Locate the cell with the specified text and output its (x, y) center coordinate. 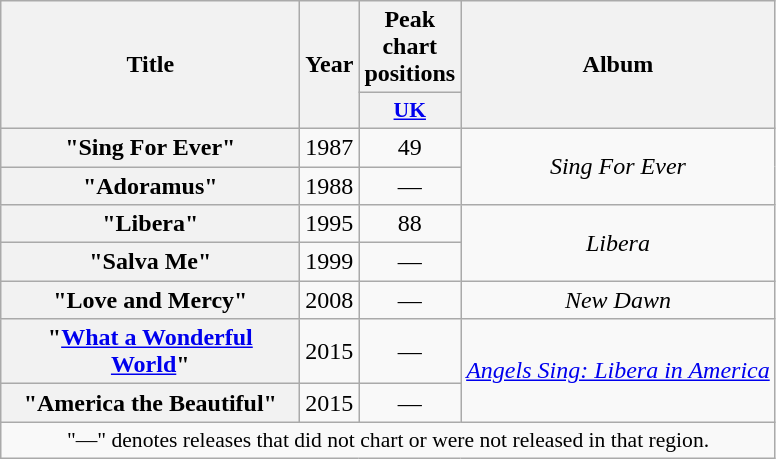
2008 (330, 300)
"Salva Me" (150, 262)
49 (410, 147)
Year (330, 65)
Peak chart positions (410, 47)
"America the Beautiful" (150, 403)
UK (410, 111)
Libera (618, 243)
New Dawn (618, 300)
Angels Sing: Libera in America (618, 370)
"What a Wonderful World" (150, 352)
"Love and Mercy" (150, 300)
1988 (330, 185)
Sing For Ever (618, 166)
1999 (330, 262)
"—" denotes releases that did not chart or were not released in that region. (388, 440)
1995 (330, 224)
"Sing For Ever" (150, 147)
Title (150, 65)
Album (618, 65)
1987 (330, 147)
"Adoramus" (150, 185)
"Libera" (150, 224)
88 (410, 224)
